Capture the cell that displays the provided text and extract its [X, Y] central coordinate. 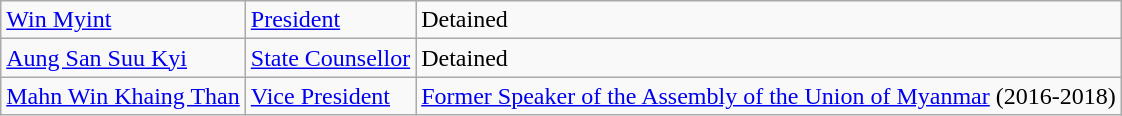
Aung San Suu Kyi [124, 58]
Former Speaker of the Assembly of the Union of Myanmar (2016-2018) [769, 96]
President [330, 20]
Vice President [330, 96]
Win Myint [124, 20]
Mahn Win Khaing Than [124, 96]
State Counsellor [330, 58]
